Identify which cell holds the provided text, then report its (x, y) central coordinate. 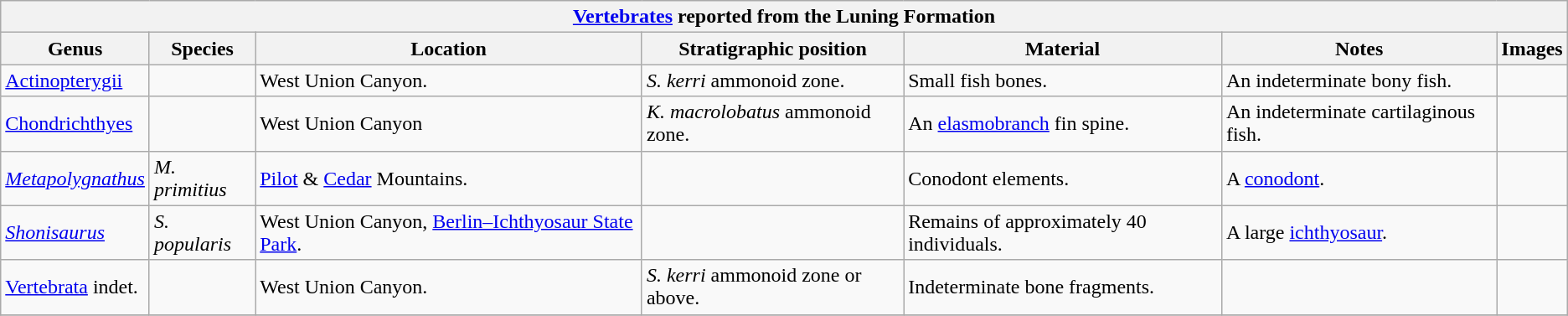
Small fish bones. (1063, 80)
Location (449, 49)
S. kerri ammonoid zone. (772, 80)
An elasmobranch fin spine. (1063, 124)
Indeterminate bone fragments. (1063, 287)
Conodont elements. (1063, 178)
Images (1532, 49)
Actinopterygii (75, 80)
Vertebrata indet. (75, 287)
Chondrichthyes (75, 124)
S. popularis (202, 233)
Remains of approximately 40 individuals. (1063, 233)
An indeterminate bony fish. (1359, 80)
M. primitius (202, 178)
S. kerri ammonoid zone or above. (772, 287)
Genus (75, 49)
Species (202, 49)
Shonisaurus (75, 233)
West Union Canyon, Berlin–Ichthyosaur State Park. (449, 233)
Notes (1359, 49)
Material (1063, 49)
Pilot & Cedar Mountains. (449, 178)
Metapolygnathus (75, 178)
K. macrolobatus ammonoid zone. (772, 124)
Vertebrates reported from the Luning Formation (784, 17)
Stratigraphic position (772, 49)
West Union Canyon (449, 124)
An indeterminate cartilaginous fish. (1359, 124)
A conodont. (1359, 178)
A large ichthyosaur. (1359, 233)
